Capture the cell that displays the provided text and extract its (X, Y) central coordinate. 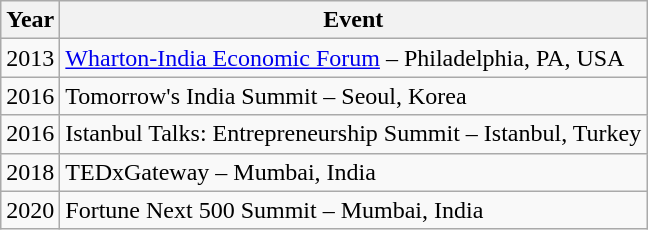
Wharton-India Economic Forum – Philadelphia, PA, USA (354, 58)
2020 (30, 210)
TEDxGateway – Mumbai, India (354, 172)
2018 (30, 172)
Event (354, 20)
2013 (30, 58)
Fortune Next 500 Summit – Mumbai, India (354, 210)
Istanbul Talks: Entrepreneurship Summit – Istanbul, Turkey (354, 134)
Year (30, 20)
Tomorrow's India Summit – Seoul, Korea (354, 96)
